Locate the cell with the specified text and output its [x, y] center coordinate. 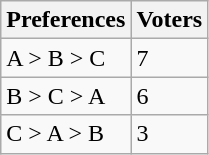
6 [170, 96]
7 [170, 58]
Voters [170, 20]
3 [170, 134]
C > A > B [66, 134]
A > B > C [66, 58]
B > C > A [66, 96]
Preferences [66, 20]
